For the text-containing cell, return its midpoint in [x, y] coordinate format. 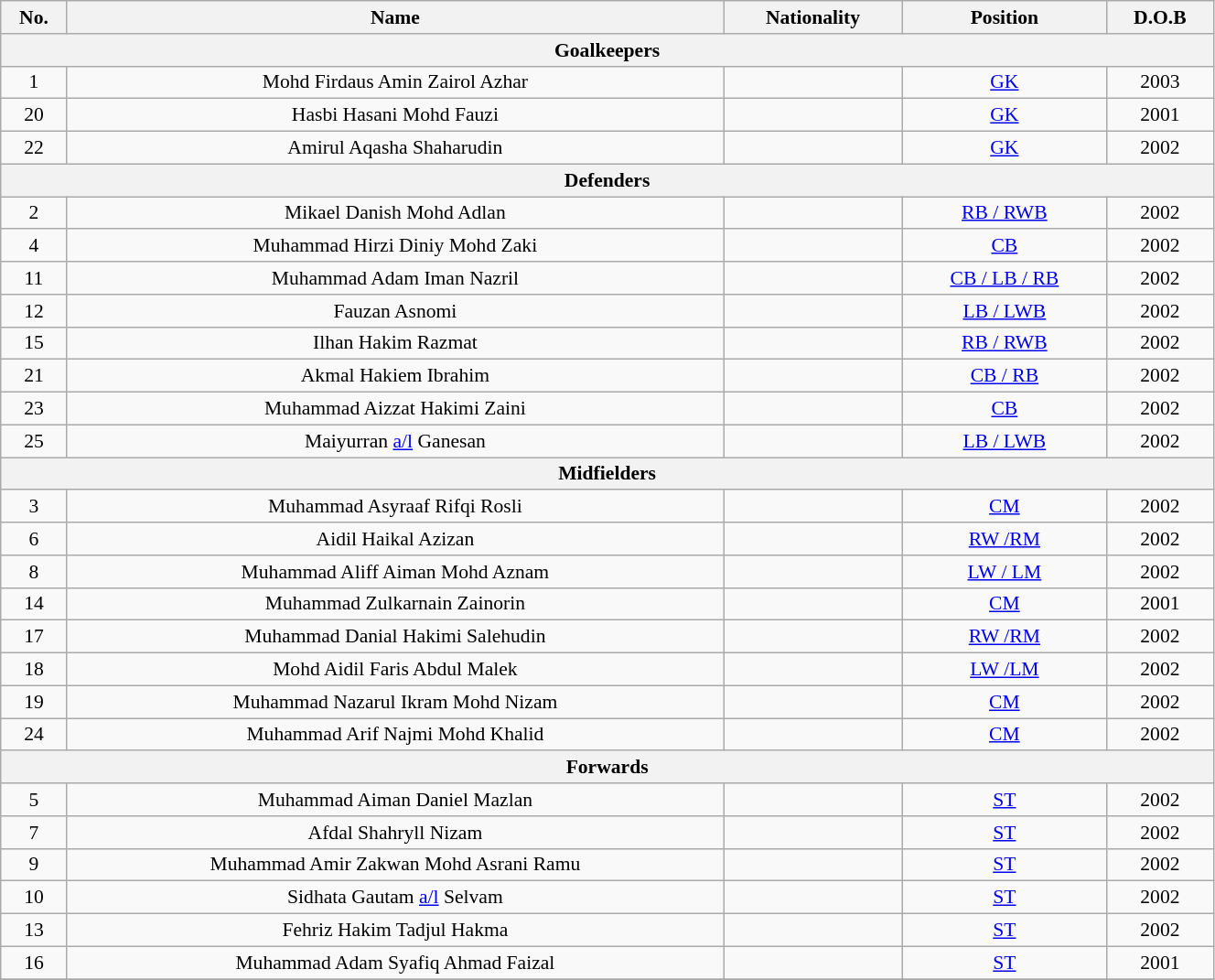
12 [34, 311]
5 [34, 800]
3 [34, 507]
Forwards [607, 768]
Amirul Aqasha Shaharudin [395, 148]
22 [34, 148]
18 [34, 670]
20 [34, 115]
Muhammad Danial Hakimi Salehudin [395, 637]
Sidhata Gautam a/l Selvam [395, 898]
24 [34, 735]
Name [395, 17]
Nationality [813, 17]
Aidil Haikal Azizan [395, 539]
9 [34, 865]
Mohd Aidil Faris Abdul Malek [395, 670]
2 [34, 213]
Akmal Hakiem Ibrahim [395, 376]
2003 [1160, 82]
Hasbi Hasani Mohd Fauzi [395, 115]
Muhammad Aliff Aiman Mohd Aznam [395, 572]
Midfielders [607, 474]
Muhammad Arif Najmi Mohd Khalid [395, 735]
8 [34, 572]
11 [34, 278]
CB / LB / RB [1005, 278]
Ilhan Hakim Razmat [395, 343]
4 [34, 246]
Mikael Danish Mohd Adlan [395, 213]
LW /LM [1005, 670]
Maiyurran a/l Ganesan [395, 441]
Defenders [607, 180]
Afdal Shahryll Nizam [395, 833]
LW / LM [1005, 572]
13 [34, 931]
Muhammad Asyraaf Rifqi Rosli [395, 507]
25 [34, 441]
14 [34, 604]
Muhammad Hirzi Diniy Mohd Zaki [395, 246]
21 [34, 376]
6 [34, 539]
1 [34, 82]
Mohd Firdaus Amin Zairol Azhar [395, 82]
19 [34, 702]
No. [34, 17]
10 [34, 898]
Muhammad Zulkarnain Zainorin [395, 604]
7 [34, 833]
Muhammad Amir Zakwan Mohd Asrani Ramu [395, 865]
Muhammad Aizzat Hakimi Zaini [395, 409]
D.O.B [1160, 17]
Muhammad Aiman Daniel Mazlan [395, 800]
15 [34, 343]
Muhammad Adam Syafiq Ahmad Faizal [395, 963]
16 [34, 963]
Goalkeepers [607, 50]
Muhammad Adam Iman Nazril [395, 278]
Fauzan Asnomi [395, 311]
Position [1005, 17]
CB / RB [1005, 376]
17 [34, 637]
Fehriz Hakim Tadjul Hakma [395, 931]
Muhammad Nazarul Ikram Mohd Nizam [395, 702]
23 [34, 409]
